Search for the cell housing the specified text and yield its [x, y] center coordinate. 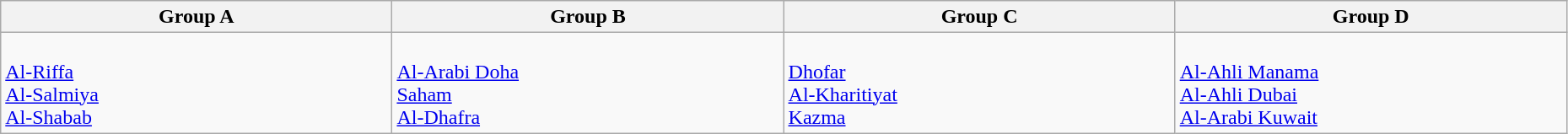
Group A [197, 17]
Group B [588, 17]
Al-Arabi Doha Saham Al-Dhafra [588, 83]
Group C [979, 17]
Al-Riffa Al-Salmiya Al-Shabab [197, 83]
Dhofar Al-Kharitiyat Kazma [979, 83]
Al-Ahli Manama Al-Ahli Dubai Al-Arabi Kuwait [1371, 83]
Group D [1371, 17]
